Pinpoint the cell where the given text exists, returning its [X, Y] midpoint coordinate. 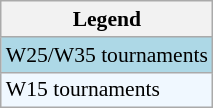
W25/W35 tournaments [107, 55]
W15 tournaments [107, 90]
Legend [107, 19]
